Extract the [x, y] coordinate from the center of the cell holding the provided text.  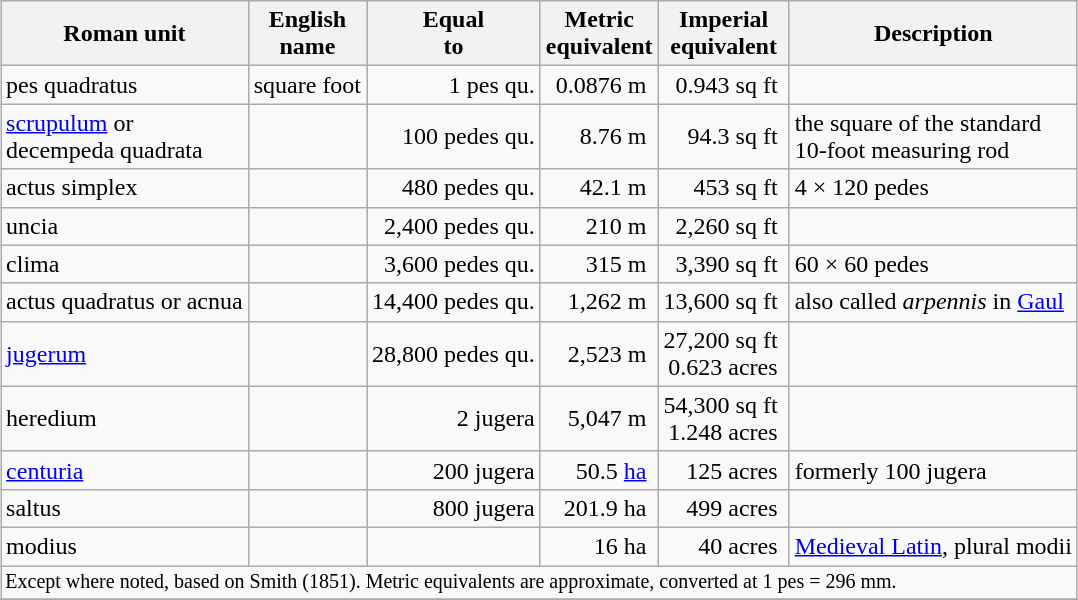
Metricequivalent [599, 34]
saltus [125, 508]
800 jugera [454, 508]
clima [125, 264]
formerly 100 jugera [933, 470]
actus simplex [125, 188]
actus quadratus or acnua [125, 302]
jugerum [125, 354]
Englishname [307, 34]
201.9 ha [599, 508]
0.0876 m [599, 85]
8.76 m [599, 136]
94.3 sq ft [724, 136]
pes quadratus [125, 85]
125 acres [724, 470]
2,523 m [599, 354]
0.943 sq ft [724, 85]
centuria [125, 470]
27,200 sq ft 0.623 acres [724, 354]
13,600 sq ft [724, 302]
499 acres [724, 508]
2 jugera [454, 418]
modius [125, 546]
heredium [125, 418]
210 m [599, 226]
3,390 sq ft [724, 264]
Equalto [454, 34]
28,800 pedes qu. [454, 354]
4 × 120 pedes [933, 188]
1 pes qu. [454, 85]
16 ha [599, 546]
14,400 pedes qu. [454, 302]
50.5 ha [599, 470]
453 sq ft [724, 188]
Roman unit [125, 34]
2,400 pedes qu. [454, 226]
square foot [307, 85]
2,260 sq ft [724, 226]
480 pedes qu. [454, 188]
scrupulum or decempeda quadrata [125, 136]
42.1 m [599, 188]
3,600 pedes qu. [454, 264]
315 m [599, 264]
Medieval Latin, plural modii [933, 546]
uncia [125, 226]
Imperialequivalent [724, 34]
54,300 sq ft 1.248 acres [724, 418]
the square of the standard 10-foot measuring rod [933, 136]
Except where noted, based on Smith (1851). Metric equivalents are approximate, converted at 1 pes = 296 mm. [540, 582]
200 jugera [454, 470]
1,262 m [599, 302]
Description [933, 34]
60 × 60 pedes [933, 264]
40 acres [724, 546]
also called arpennis in Gaul [933, 302]
100 pedes qu. [454, 136]
5,047 m [599, 418]
